Identify which cell holds the provided text, then report its [X, Y] central coordinate. 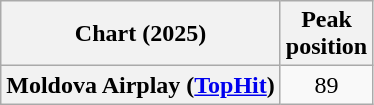
89 [326, 85]
Peakposition [326, 34]
Chart (2025) [141, 34]
Moldova Airplay (TopHit) [141, 85]
